Detect which cell encompasses the target text, then output its [X, Y] center coordinate. 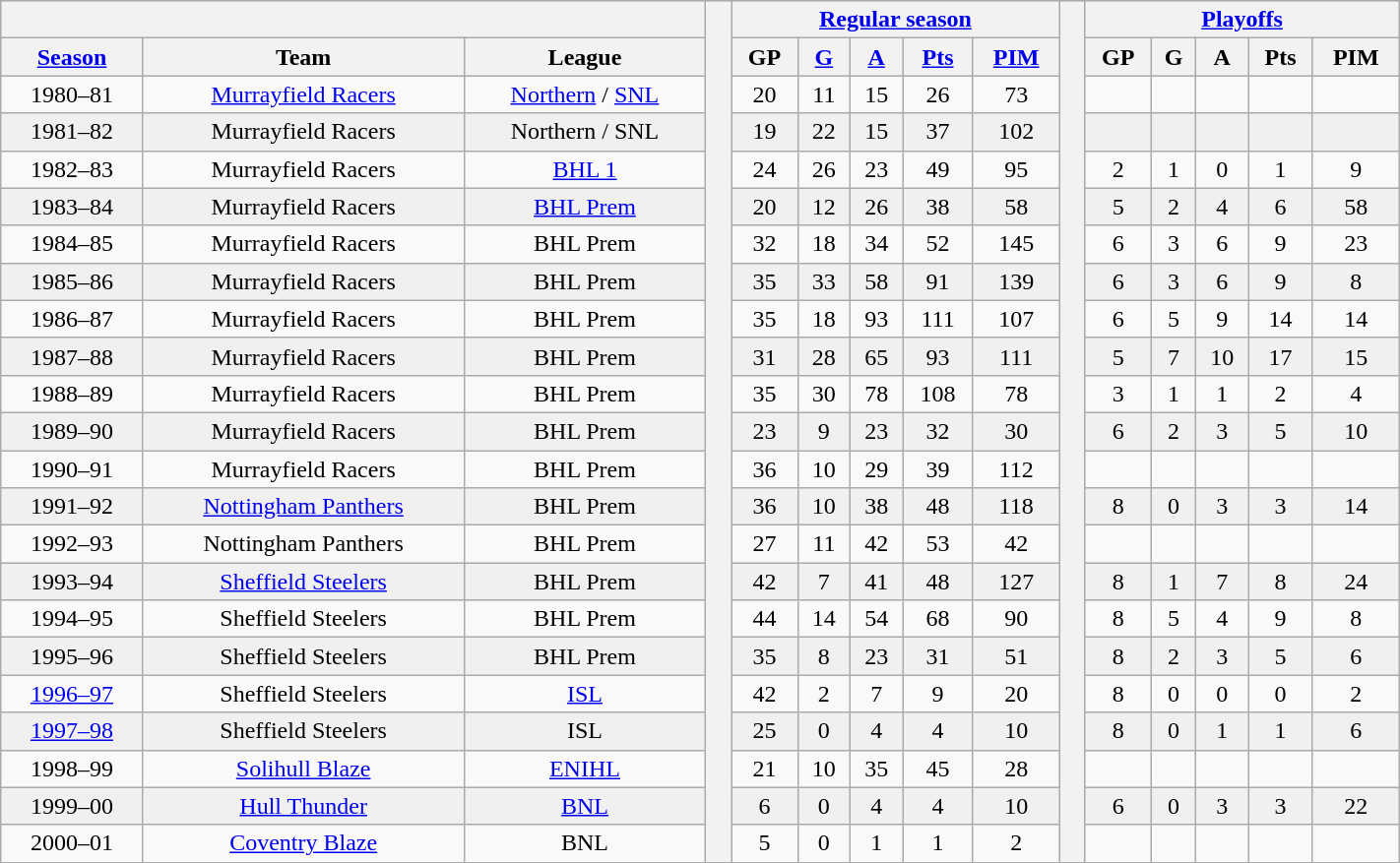
1980–81 [72, 94]
1991–92 [72, 507]
25 [764, 731]
1985–86 [72, 281]
17 [1280, 356]
118 [1016, 507]
73 [1016, 94]
39 [938, 469]
34 [876, 244]
41 [876, 582]
49 [938, 169]
1994–95 [72, 619]
107 [1016, 319]
1998–99 [72, 769]
95 [1016, 169]
1997–98 [72, 731]
37 [938, 132]
1995–96 [72, 656]
91 [938, 281]
108 [938, 394]
ENIHL [585, 769]
Team [303, 57]
1993–94 [72, 582]
27 [764, 544]
102 [1016, 132]
53 [938, 544]
21 [764, 769]
90 [1016, 619]
1999–00 [72, 806]
1981–82 [72, 132]
Hull Thunder [303, 806]
1992–93 [72, 544]
1983–84 [72, 207]
1987–88 [72, 356]
139 [1016, 281]
65 [876, 356]
Playoffs [1242, 20]
145 [1016, 244]
29 [876, 469]
League [585, 57]
68 [938, 619]
1990–91 [72, 469]
Coventry Blaze [303, 843]
1986–87 [72, 319]
1982–83 [72, 169]
19 [764, 132]
1988–89 [72, 394]
Solihull Blaze [303, 769]
2000–01 [72, 843]
1989–90 [72, 431]
33 [823, 281]
1984–85 [72, 244]
45 [938, 769]
44 [764, 619]
54 [876, 619]
127 [1016, 582]
112 [1016, 469]
Season [72, 57]
52 [938, 244]
Regular season [896, 20]
1996–97 [72, 694]
12 [823, 207]
51 [1016, 656]
BHL 1 [585, 169]
